Search for the cell housing the specified text and yield its [x, y] center coordinate. 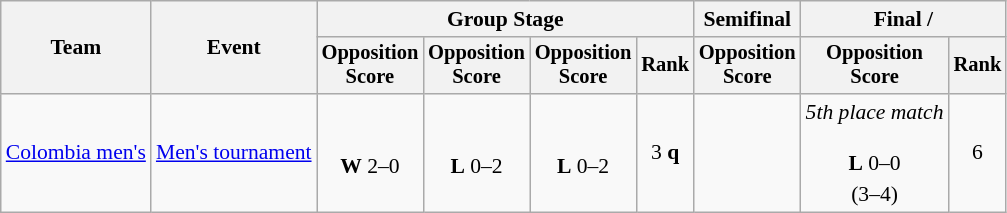
3 q [665, 153]
Group Stage [506, 19]
Team [76, 48]
W 2–0 [370, 153]
Men's tournament [234, 153]
5th place matchL 0–0(3–4) [875, 153]
Colombia men's [76, 153]
6 [978, 153]
Final / [904, 19]
Semifinal [748, 19]
Event [234, 48]
